Find where the given text appears and provide that cell's center as [x, y] coordinate. 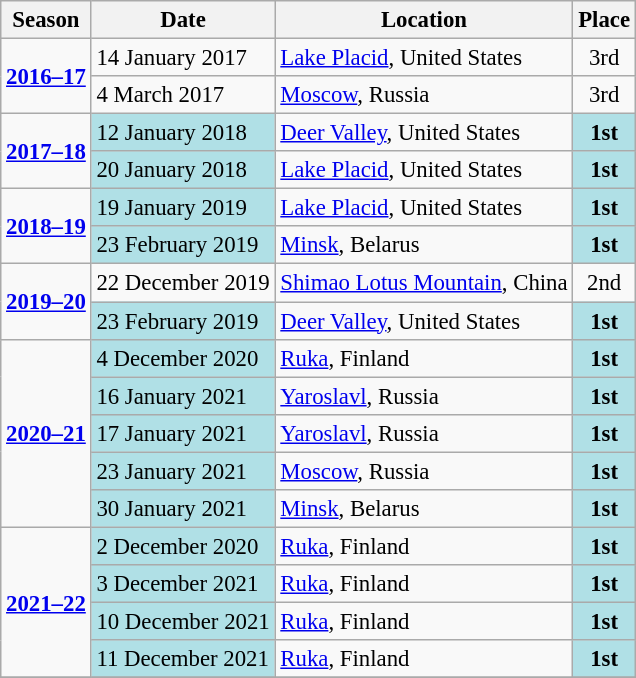
2016–17 [46, 76]
Location [424, 20]
2020–21 [46, 433]
Date [183, 20]
14 January 2017 [183, 58]
Shimao Lotus Mountain, China [424, 283]
19 January 2019 [183, 208]
Place [604, 20]
12 January 2018 [183, 133]
3 December 2021 [183, 584]
2017–18 [46, 152]
2019–20 [46, 302]
11 December 2021 [183, 659]
2021–22 [46, 602]
10 December 2021 [183, 621]
Season [46, 20]
30 January 2021 [183, 509]
20 January 2018 [183, 170]
2018–19 [46, 226]
17 January 2021 [183, 433]
2nd [604, 283]
23 January 2021 [183, 471]
4 March 2017 [183, 95]
16 January 2021 [183, 396]
2 December 2020 [183, 546]
4 December 2020 [183, 358]
22 December 2019 [183, 283]
